Return [X, Y] of the center of cell containing provided text 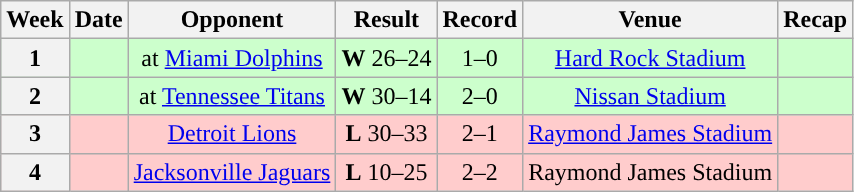
W 26–24 [386, 58]
Week [35, 20]
Hard Rock Stadium [650, 58]
2 [35, 96]
4 [35, 172]
L 10–25 [386, 172]
2–0 [480, 96]
at Miami Dolphins [232, 58]
Opponent [232, 20]
Record [480, 20]
3 [35, 134]
1 [35, 58]
Detroit Lions [232, 134]
L 30–33 [386, 134]
2–2 [480, 172]
1–0 [480, 58]
W 30–14 [386, 96]
at Tennessee Titans [232, 96]
Venue [650, 20]
2–1 [480, 134]
Result [386, 20]
Jacksonville Jaguars [232, 172]
Recap [816, 20]
Date [98, 20]
Nissan Stadium [650, 96]
